Locate the cell with the specified text and output its [x, y] center coordinate. 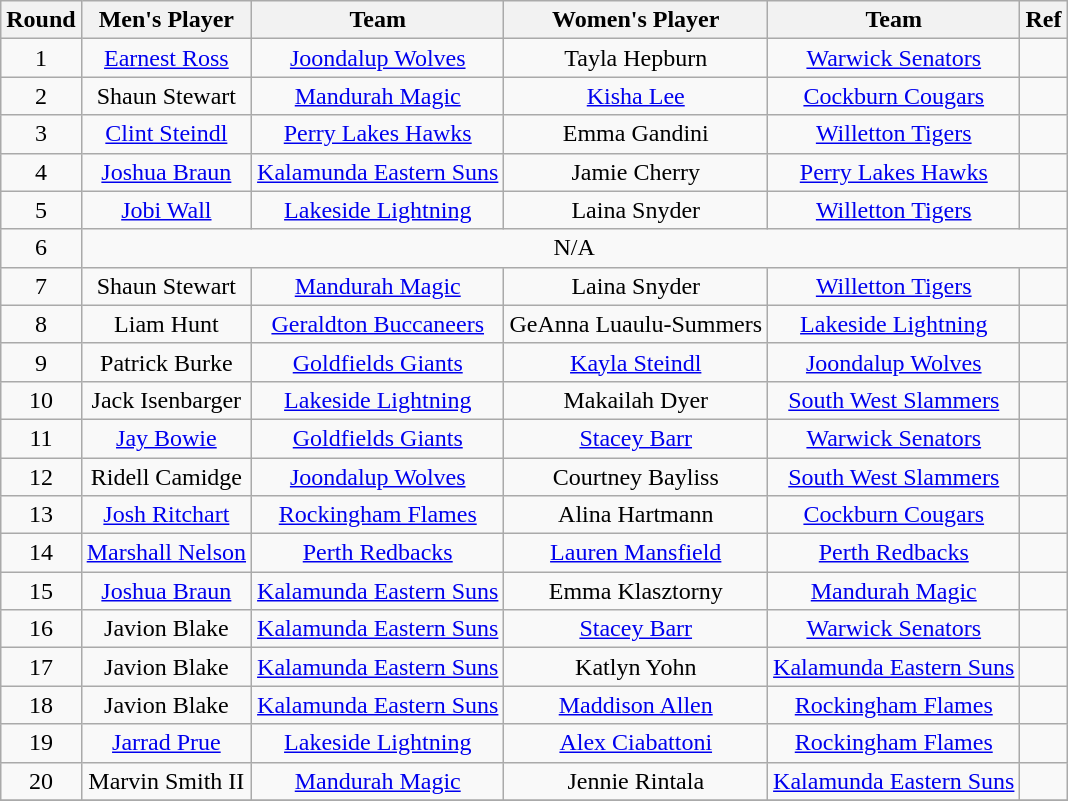
Maddison Allen [636, 705]
18 [41, 705]
16 [41, 629]
Geraldton Buccaneers [378, 324]
Women's Player [636, 20]
9 [41, 362]
Alex Ciabattoni [636, 743]
20 [41, 781]
Lauren Mansfield [636, 553]
Jack Isenbarger [166, 400]
11 [41, 438]
Tayla Hepburn [636, 58]
3 [41, 134]
Katlyn Yohn [636, 667]
Kisha Lee [636, 96]
Makailah Dyer [636, 400]
Jobi Wall [166, 210]
Emma Gandini [636, 134]
1 [41, 58]
Kayla Steindl [636, 362]
Clint Steindl [166, 134]
5 [41, 210]
Patrick Burke [166, 362]
Liam Hunt [166, 324]
Marvin Smith II [166, 781]
15 [41, 591]
12 [41, 477]
10 [41, 400]
2 [41, 96]
Ref [1044, 20]
14 [41, 553]
7 [41, 286]
Jamie Cherry [636, 172]
Jennie Rintala [636, 781]
Jarrad Prue [166, 743]
Josh Ritchart [166, 515]
8 [41, 324]
N/A [574, 248]
Earnest Ross [166, 58]
GeAnna Luaulu-Summers [636, 324]
Alina Hartmann [636, 515]
Marshall Nelson [166, 553]
Men's Player [166, 20]
13 [41, 515]
6 [41, 248]
Emma Klasztorny [636, 591]
4 [41, 172]
Ridell Camidge [166, 477]
Courtney Bayliss [636, 477]
19 [41, 743]
Jay Bowie [166, 438]
Round [41, 20]
17 [41, 667]
